Output the (X, Y) coordinate of the center of the cell containing the given text.  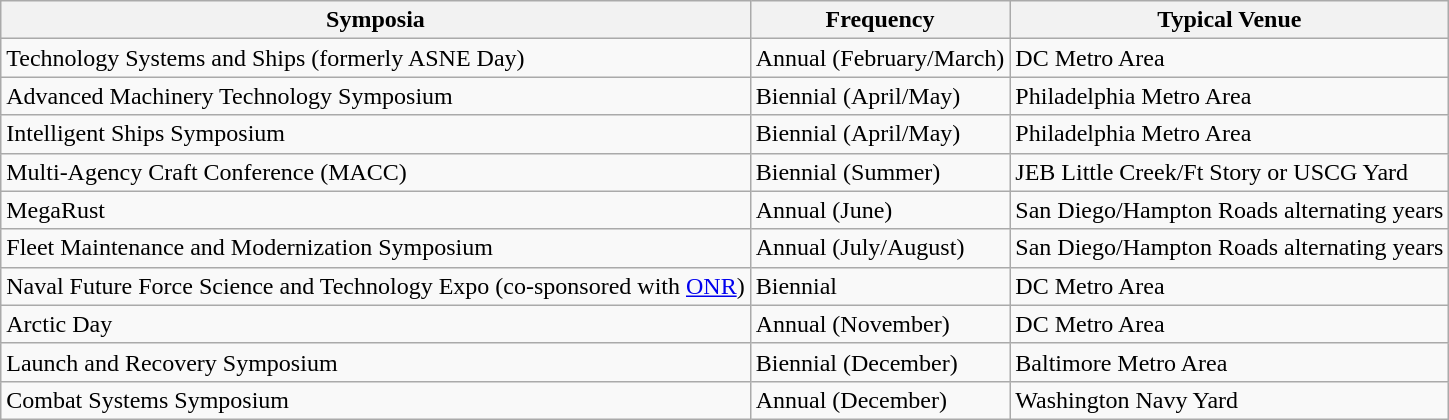
Annual (July/August) (880, 248)
Advanced Machinery Technology Symposium (376, 96)
Multi-Agency Craft Conference (MACC) (376, 172)
JEB Little Creek/Ft Story or USCG Yard (1230, 172)
Fleet Maintenance and Modernization Symposium (376, 248)
Combat Systems Symposium (376, 400)
Biennial (Summer) (880, 172)
Annual (June) (880, 210)
Annual (November) (880, 324)
Naval Future Force Science and Technology Expo (co-sponsored with ONR) (376, 286)
Annual (December) (880, 400)
Frequency (880, 20)
Annual (February/March) (880, 58)
MegaRust (376, 210)
Baltimore Metro Area (1230, 362)
Intelligent Ships Symposium (376, 134)
Typical Venue (1230, 20)
Biennial (880, 286)
Launch and Recovery Symposium (376, 362)
Biennial (December) (880, 362)
Symposia (376, 20)
Technology Systems and Ships (formerly ASNE Day) (376, 58)
Washington Navy Yard (1230, 400)
Arctic Day (376, 324)
